For the text-containing cell, return its midpoint in [x, y] coordinate format. 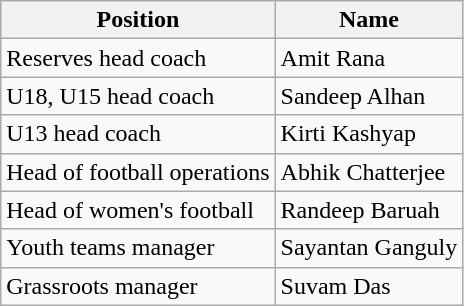
Youth teams manager [138, 248]
Head of football operations [138, 172]
Kirti Kashyap [369, 134]
Sayantan Ganguly [369, 248]
Name [369, 20]
Randeep Baruah [369, 210]
Reserves head coach [138, 58]
U13 head coach [138, 134]
Head of women's football [138, 210]
Suvam Das [369, 286]
Grassroots manager [138, 286]
U18, U15 head coach [138, 96]
Sandeep Alhan [369, 96]
Position [138, 20]
Abhik Chatterjee [369, 172]
Amit Rana [369, 58]
